Pinpoint the cell where the given text exists, returning its (x, y) midpoint coordinate. 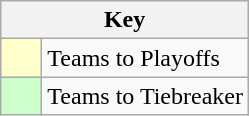
Key (125, 20)
Teams to Tiebreaker (146, 96)
Teams to Playoffs (146, 58)
